Capture the cell that displays the provided text and extract its [X, Y] central coordinate. 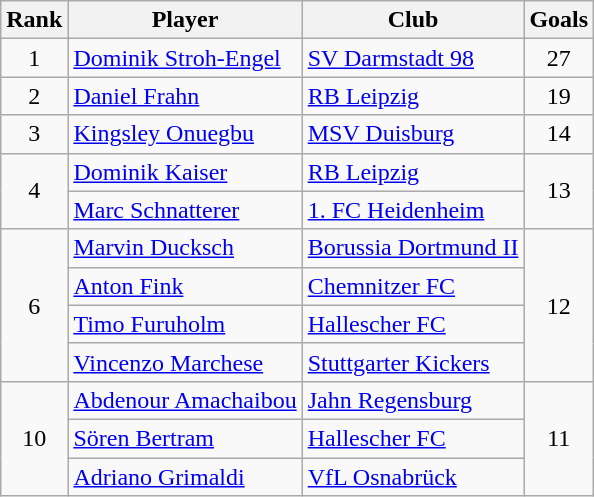
Marc Schnatterer [185, 210]
Rank [34, 20]
6 [34, 305]
Jahn Regensburg [413, 400]
4 [34, 191]
11 [559, 438]
Goals [559, 20]
Sören Bertram [185, 438]
Anton Fink [185, 286]
Adriano Grimaldi [185, 477]
Dominik Stroh-Engel [185, 58]
Club [413, 20]
1. FC Heidenheim [413, 210]
Stuttgarter Kickers [413, 362]
1 [34, 58]
2 [34, 96]
13 [559, 191]
Timo Furuholm [185, 324]
10 [34, 438]
Borussia Dortmund II [413, 248]
SV Darmstadt 98 [413, 58]
Marvin Ducksch [185, 248]
MSV Duisburg [413, 134]
Abdenour Amachaibou [185, 400]
Player [185, 20]
Kingsley Onuegbu [185, 134]
VfL Osnabrück [413, 477]
Daniel Frahn [185, 96]
Dominik Kaiser [185, 172]
12 [559, 305]
27 [559, 58]
14 [559, 134]
19 [559, 96]
3 [34, 134]
Chemnitzer FC [413, 286]
Vincenzo Marchese [185, 362]
